Return the [X, Y] coordinate for the center point of the cell that contains the specified text.  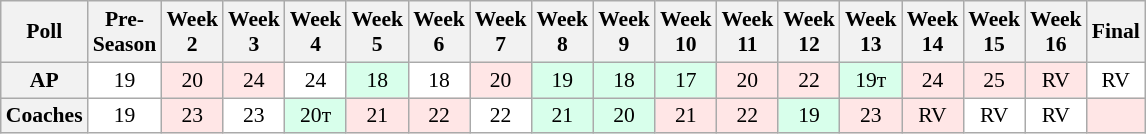
Week11 [748, 32]
Poll [44, 32]
Week16 [1056, 32]
Week12 [809, 32]
17 [686, 80]
Week5 [377, 32]
19т [871, 80]
Week3 [254, 32]
Week15 [994, 32]
25 [994, 80]
Week4 [316, 32]
20т [316, 116]
Week9 [624, 32]
Week6 [439, 32]
Week2 [192, 32]
Coaches [44, 116]
Week10 [686, 32]
Final [1116, 32]
Pre-Season [125, 32]
Week8 [562, 32]
Week13 [871, 32]
Week14 [933, 32]
Week7 [501, 32]
AP [44, 80]
